Search for the cell housing the specified text and yield its (x, y) center coordinate. 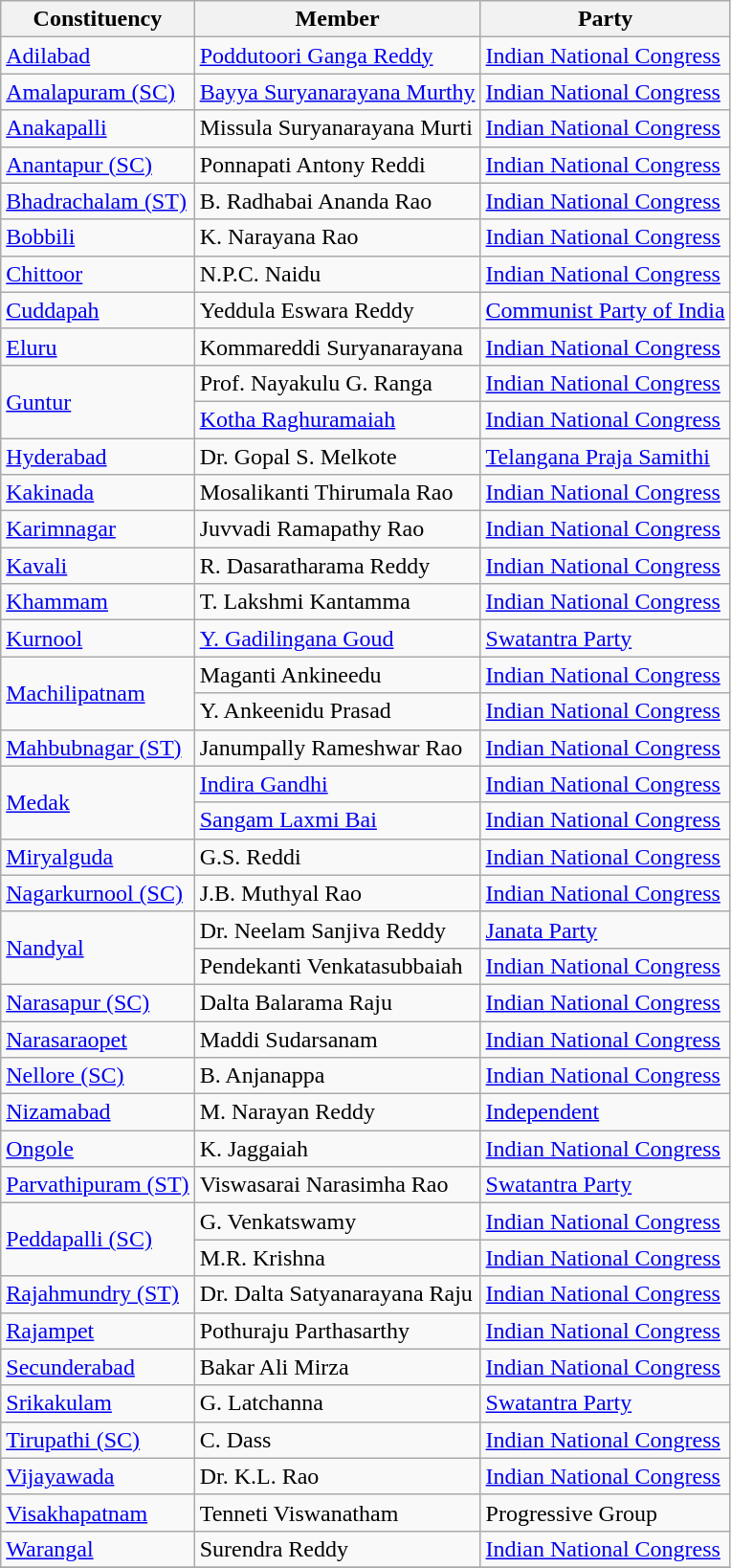
Indira Gandhi (337, 784)
Nandyal (98, 948)
N.P.C. Naidu (337, 274)
Chittoor (98, 274)
Cuddapah (98, 310)
Bobbili (98, 237)
Nizamabad (98, 1112)
Eluru (98, 347)
Tenneti Viswanatham (337, 1512)
K. Jaggaiah (337, 1149)
Dalta Balarama Raju (337, 1002)
Bakar Ali Mirza (337, 1367)
Mosalikanti Thirumala Rao (337, 493)
Member (337, 19)
Progressive Group (605, 1512)
Kommareddi Suryanarayana (337, 347)
Communist Party of India (605, 310)
Maganti Ankineedu (337, 675)
Guntur (98, 401)
Yeddula Eswara Reddy (337, 310)
Poddutoori Ganga Reddy (337, 56)
R. Dasaratharama Reddy (337, 566)
Karimnagar (98, 529)
Mahbubnagar (ST) (98, 748)
G. Venkatswamy (337, 1221)
Telangana Praja Samithi (605, 457)
Kotha Raghuramaiah (337, 419)
G.S. Reddi (337, 857)
Ponnapati Antony Reddi (337, 165)
Juvvadi Ramapathy Rao (337, 529)
Hyderabad (98, 457)
Srikakulam (98, 1403)
Pendekanti Venkatasubbaiah (337, 966)
Nagarkurnool (SC) (98, 893)
Dr. Gopal S. Melkote (337, 457)
T. Lakshmi Kantamma (337, 602)
Pothuraju Parthasarthy (337, 1331)
Rajampet (98, 1331)
M. Narayan Reddy (337, 1112)
Khammam (98, 602)
Janata Party (605, 930)
G. Latchanna (337, 1403)
Medak (98, 802)
Y. Gadilingana Goud (337, 638)
Narasaraopet (98, 1039)
Dr. Neelam Sanjiva Reddy (337, 930)
Prof. Nayakulu G. Ranga (337, 383)
Visakhapatnam (98, 1512)
Miryalguda (98, 857)
Machilipatnam (98, 693)
Bayya Suryanarayana Murthy (337, 92)
Viswasarai Narasimha Rao (337, 1185)
J.B. Muthyal Rao (337, 893)
B. Radhabai Ananda Rao (337, 201)
Independent (605, 1112)
Missula Suryanarayana Murti (337, 128)
Parvathipuram (ST) (98, 1185)
Warangal (98, 1549)
Kavali (98, 566)
Y. Ankeenidu Prasad (337, 711)
Narasapur (SC) (98, 1002)
M.R. Krishna (337, 1258)
Sangam Laxmi Bai (337, 820)
Dr. Dalta Satyanarayana Raju (337, 1294)
Maddi Sudarsanam (337, 1039)
Rajahmundry (ST) (98, 1294)
Anakapalli (98, 128)
Anantapur (SC) (98, 165)
Tirupathi (SC) (98, 1440)
Adilabad (98, 56)
Party (605, 19)
Peddapalli (SC) (98, 1240)
Amalapuram (SC) (98, 92)
C. Dass (337, 1440)
Janumpally Rameshwar Rao (337, 748)
Secunderabad (98, 1367)
Surendra Reddy (337, 1549)
Vijayawada (98, 1476)
B. Anjanappa (337, 1076)
Nellore (SC) (98, 1076)
Ongole (98, 1149)
Kurnool (98, 638)
Kakinada (98, 493)
K. Narayana Rao (337, 237)
Bhadrachalam (ST) (98, 201)
Constituency (98, 19)
Dr. K.L. Rao (337, 1476)
